Find where the given text appears and provide that cell's center as (X, Y) coordinate. 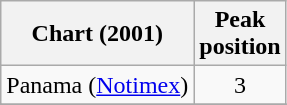
Chart (2001) (98, 34)
3 (240, 85)
Panama (Notimex) (98, 85)
Peakposition (240, 34)
